Capture the cell that displays the provided text and extract its (X, Y) central coordinate. 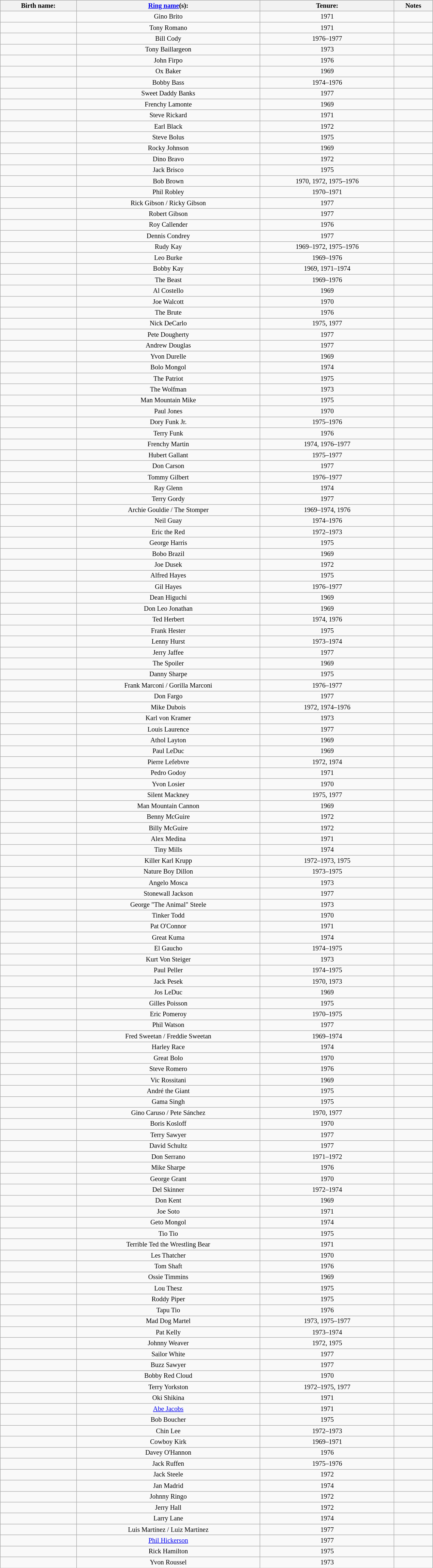
Steve Rickard (168, 115)
Rick Gibson / Ricky Gibson (168, 203)
Phil Hickerson (168, 1540)
Al Costello (168, 291)
Frank Hester (168, 631)
Dory Funk Jr. (168, 422)
Gino Caruso / Pete Sánchez (168, 1113)
Benny McGuire (168, 817)
Pedro Godoy (168, 773)
Don Serrano (168, 1157)
Paul Jones (168, 411)
Yvon Losier (168, 784)
Bobo Brazil (168, 554)
Davey O'Hannon (168, 1453)
Jack Ruffen (168, 1464)
Frank Marconi / Gorilla Marconi (168, 685)
Nick DeCarlo (168, 323)
Dean Higuchi (168, 598)
Alex Medina (168, 839)
Roddy Piper (168, 1299)
1972–1975, 1977 (327, 1387)
John Firpo (168, 61)
Rudy Kay (168, 247)
André the Giant (168, 1091)
Ray Glenn (168, 488)
Lenny Hurst (168, 641)
1969–1971 (327, 1442)
Terry Gordy (168, 499)
Birth name: (38, 6)
Athol Layton (168, 740)
Gino Brito (168, 17)
1970, 1973 (327, 981)
Del Skinner (168, 1190)
Don Leo Jonathan (168, 608)
1972–1974 (327, 1190)
Joe Soto (168, 1212)
Ox Baker (168, 71)
Bobby Bass (168, 82)
George "The Animal" Steele (168, 905)
Ted Herbert (168, 620)
1970–1975 (327, 1014)
Kurt Von Steiger (168, 959)
Paul LeDuc (168, 751)
Mad Dog Martel (168, 1321)
Jos LeDuc (168, 992)
George Grant (168, 1179)
1970, 1977 (327, 1113)
Yvon Roussel (168, 1562)
Sailor White (168, 1354)
Tommy Gilbert (168, 477)
1975–1977 (327, 455)
Ossie Timmins (168, 1277)
Chin Lee (168, 1431)
Tinker Todd (168, 916)
Killer Karl Krupp (168, 861)
David Schultz (168, 1146)
Pierre Lefebvre (168, 762)
Vic Rossitani (168, 1080)
Steve Bolus (168, 137)
1974, 1976 (327, 620)
Steve Romero (168, 1069)
Mike Dubois (168, 707)
Nature Boy Dillon (168, 872)
Jack Steele (168, 1475)
Luis Martínez / Luiz Martínez (168, 1530)
Paul Peller (168, 970)
Rick Hamilton (168, 1551)
George Harris (168, 543)
Gil Hayes (168, 587)
Joe Walcott (168, 302)
1971–1972 (327, 1157)
1970, 1972, 1975–1976 (327, 181)
Larry Lane (168, 1518)
Les Thatcher (168, 1255)
Don Kent (168, 1201)
Tom Shaft (168, 1266)
Man Mountain Cannon (168, 806)
Bob Boucher (168, 1420)
Earl Black (168, 126)
Billy McGuire (168, 828)
Jan Madrid (168, 1486)
Tio Tio (168, 1233)
1972, 1974 (327, 762)
Notes (413, 6)
The Beast (168, 280)
Andrew Douglas (168, 346)
Bob Brown (168, 181)
Frenchy Lamonte (168, 104)
Gama Singh (168, 1102)
1974, 1976–1977 (327, 444)
Oki Shikina (168, 1398)
Neil Guay (168, 521)
The Wolfman (168, 389)
Harley Race (168, 1047)
Abe Jacobs (168, 1409)
Tapu Tio (168, 1310)
Robert Gibson (168, 214)
Yvon Durelle (168, 356)
Karl von Kramer (168, 718)
Tenure: (327, 6)
Jerry Jaffee (168, 652)
Jack Pesek (168, 981)
1969–1972, 1975–1976 (327, 247)
Bolo Mongol (168, 367)
Ring name(s): (168, 6)
Great Kuma (168, 937)
Terrible Ted the Wrestling Bear (168, 1245)
Gilles Poisson (168, 1003)
1972–1973, 1975 (327, 861)
Angelo Mosca (168, 883)
Cowboy Kirk (168, 1442)
Mike Sharpe (168, 1168)
El Gaucho (168, 948)
Joe Dusek (168, 565)
Don Carson (168, 466)
Tony Romano (168, 28)
Roy Callender (168, 225)
Bobby Kay (168, 269)
Terry Yorkston (168, 1387)
The Spoiler (168, 663)
1969, 1971–1974 (327, 269)
Leo Burke (168, 258)
1969–1974 (327, 1036)
The Brute (168, 313)
Phil Watson (168, 1025)
Fred Sweetan / Freddie Sweetan (168, 1036)
Terry Funk (168, 433)
Johnny Weaver (168, 1343)
Archie Gouldie / The Stomper (168, 510)
1973–1975 (327, 872)
Buzz Sawyer (168, 1365)
Hubert Gallant (168, 455)
Danny Sharpe (168, 674)
1972, 1975 (327, 1343)
Lou Thesz (168, 1288)
Louis Laurence (168, 729)
Pat Kelly (168, 1332)
1969–1974, 1976 (327, 510)
Boris Kosloff (168, 1124)
Bill Cody (168, 38)
Phil Robley (168, 192)
Pete Dougherty (168, 335)
Pat O'Connor (168, 926)
Terry Sawyer (168, 1135)
Jerry Hall (168, 1507)
Don Fargo (168, 696)
Bobby Red Cloud (168, 1376)
Tiny Mills (168, 850)
Eric the Red (168, 532)
The Patriot (168, 378)
1970–1971 (327, 192)
Rocky Johnson (168, 148)
Dino Bravo (168, 159)
Great Bolo (168, 1058)
Geto Mongol (168, 1222)
Silent Mackney (168, 795)
Man Mountain Mike (168, 400)
Stonewall Jackson (168, 893)
Eric Pomeroy (168, 1014)
Dennis Condrey (168, 236)
1972, 1974–1976 (327, 707)
Alfred Hayes (168, 576)
Tony Baillargeon (168, 50)
Frenchy Martin (168, 444)
Johnny Ringo (168, 1497)
Sweet Daddy Banks (168, 93)
Jack Brisco (168, 170)
1973, 1975–1977 (327, 1321)
